Scan for the cell matching the given text and deliver its (x, y) coordinate at center. 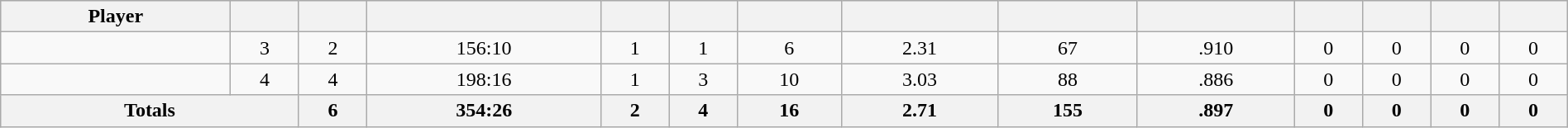
.897 (1216, 111)
198:16 (485, 79)
2.71 (920, 111)
88 (1068, 79)
.886 (1216, 79)
3.03 (920, 79)
67 (1068, 48)
Totals (150, 111)
155 (1068, 111)
2.31 (920, 48)
.910 (1216, 48)
Player (116, 17)
16 (789, 111)
156:10 (485, 48)
10 (789, 79)
354:26 (485, 111)
